Capture the cell that displays the provided text and extract its (X, Y) central coordinate. 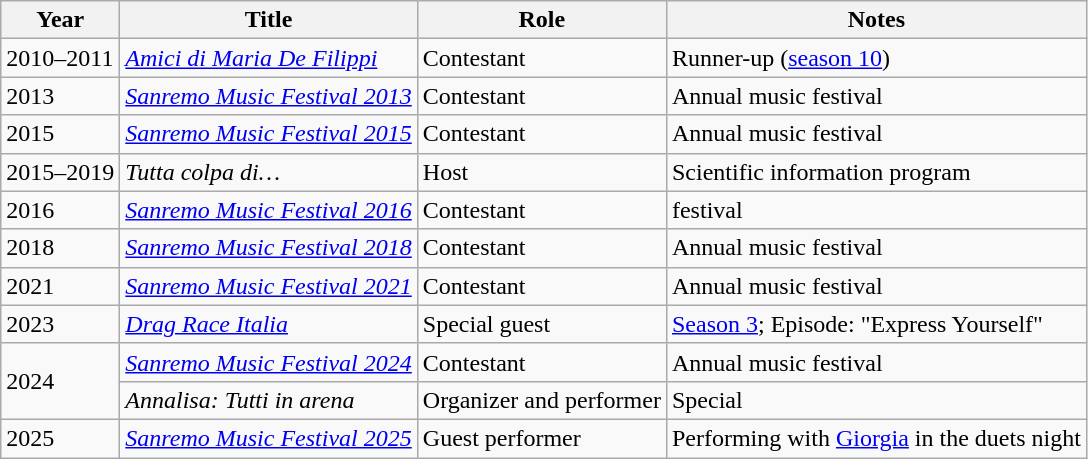
2015 (60, 134)
Role (542, 20)
Drag Race Italia (268, 324)
Guest performer (542, 438)
Special (876, 400)
Organizer and performer (542, 400)
2021 (60, 286)
2018 (60, 248)
Host (542, 172)
2024 (60, 381)
Sanremo Music Festival 2015 (268, 134)
2023 (60, 324)
Sanremo Music Festival 2021 (268, 286)
Annalisa: Tutti in arena (268, 400)
Special guest (542, 324)
Season 3; Episode: "Express Yourself" (876, 324)
2015–2019 (60, 172)
Amici di Maria De Filippi (268, 58)
2010–2011 (60, 58)
festival (876, 210)
Sanremo Music Festival 2013 (268, 96)
Tutta colpa di… (268, 172)
Notes (876, 20)
Performing with Giorgia in the duets night (876, 438)
Year (60, 20)
2025 (60, 438)
Sanremo Music Festival 2025 (268, 438)
Sanremo Music Festival 2024 (268, 362)
2016 (60, 210)
Runner-up (season 10) (876, 58)
Sanremo Music Festival 2018 (268, 248)
Sanremo Music Festival 2016 (268, 210)
Title (268, 20)
2013 (60, 96)
Scientific information program (876, 172)
